Output the [x, y] coordinate of the center of the cell containing the given text.  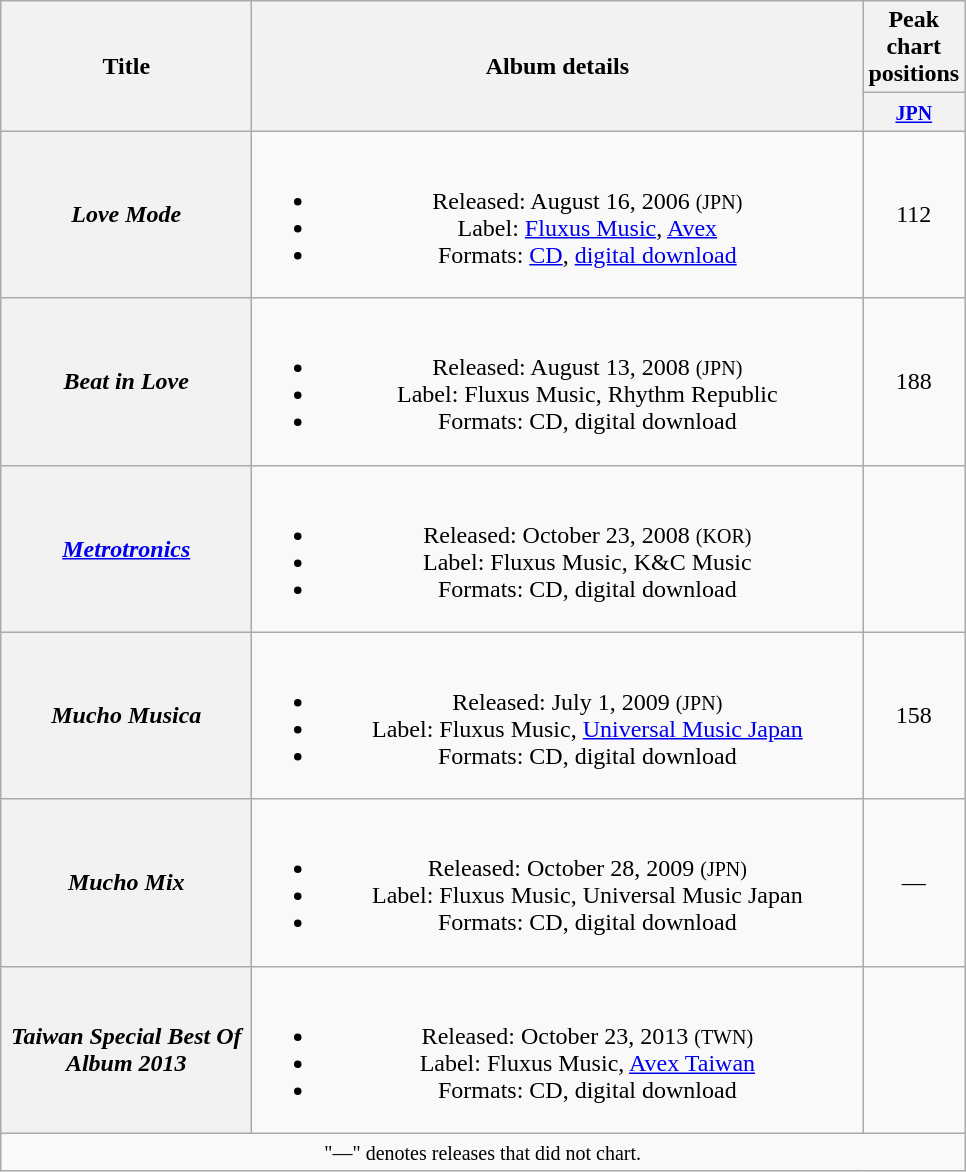
Mucho Mix [126, 882]
112 [914, 214]
Beat in Love [126, 382]
Love Mode [126, 214]
Released: August 16, 2006 (JPN)Label: Fluxus Music, AvexFormats: CD, digital download [558, 214]
Title [126, 66]
Album details [558, 66]
Released: October 23, 2008 (KOR)Label: Fluxus Music, K&C MusicFormats: CD, digital download [558, 548]
Released: October 23, 2013 (TWN)Label: Fluxus Music, Avex TaiwanFormats: CD, digital download [558, 1050]
Taiwan Special Best Of Album 2013 [126, 1050]
188 [914, 382]
JPN [914, 112]
Released: July 1, 2009 (JPN)Label: Fluxus Music, Universal Music JapanFormats: CD, digital download [558, 716]
Released: August 13, 2008 (JPN)Label: Fluxus Music, Rhythm RepublicFormats: CD, digital download [558, 382]
"—" denotes releases that did not chart. [483, 1152]
Metrotronics [126, 548]
Peakchartpositions [914, 47]
— [914, 882]
Mucho Musica [126, 716]
Released: October 28, 2009 (JPN)Label: Fluxus Music, Universal Music JapanFormats: CD, digital download [558, 882]
158 [914, 716]
